Scan for the cell matching the given text and deliver its (x, y) coordinate at center. 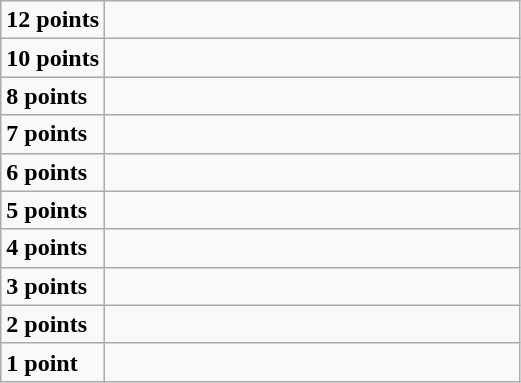
3 points (53, 286)
12 points (53, 20)
5 points (53, 210)
4 points (53, 248)
6 points (53, 172)
8 points (53, 96)
10 points (53, 58)
1 point (53, 362)
7 points (53, 134)
2 points (53, 324)
